Capture the cell that displays the provided text and extract its [X, Y] central coordinate. 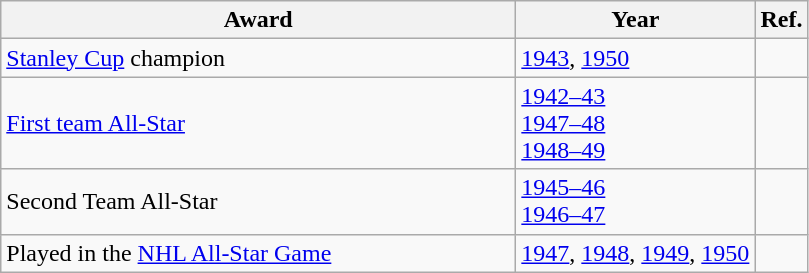
Second Team All-Star [258, 202]
1947, 1948, 1949, 1950 [636, 253]
Stanley Cup champion [258, 58]
Ref. [782, 20]
1943, 1950 [636, 58]
1945–461946–47 [636, 202]
Played in the NHL All-Star Game [258, 253]
Award [258, 20]
1942–431947–481948–49 [636, 123]
Year [636, 20]
First team All-Star [258, 123]
